Return the (X, Y) coordinate for the center point of the cell that contains the specified text.  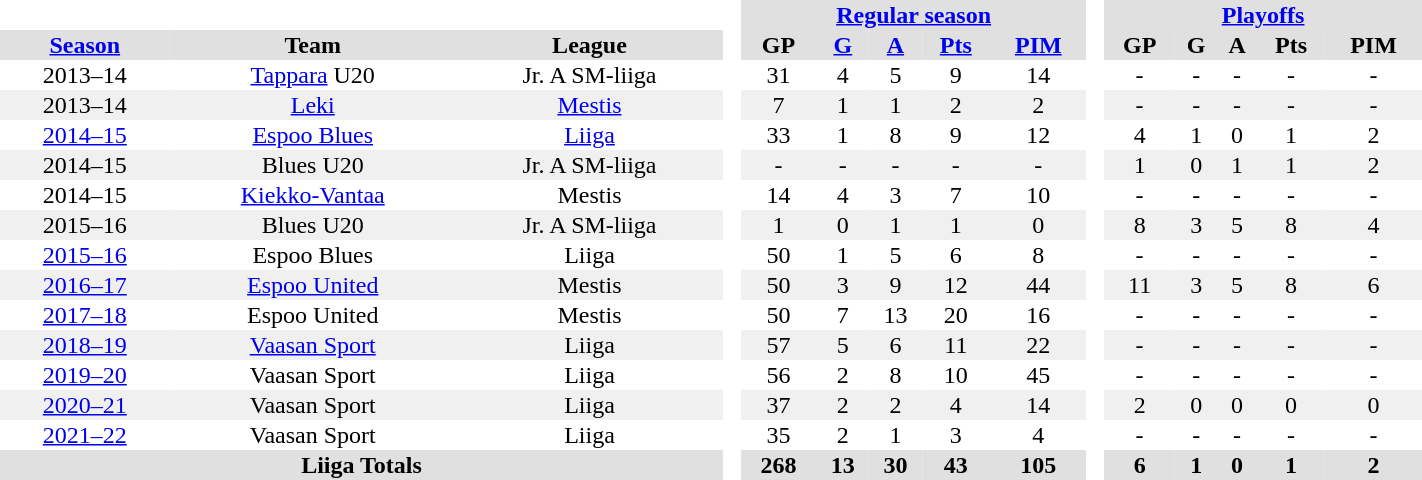
22 (1038, 345)
45 (1038, 375)
Kiekko-Vantaa (313, 195)
2018–19 (85, 345)
Regular season (914, 15)
16 (1038, 315)
268 (779, 465)
2021–22 (85, 435)
31 (779, 75)
2019–20 (85, 375)
20 (956, 315)
43 (956, 465)
League (590, 45)
33 (779, 135)
Season (85, 45)
2017–18 (85, 315)
Playoffs (1263, 15)
37 (779, 405)
44 (1038, 285)
57 (779, 345)
Team (313, 45)
35 (779, 435)
105 (1038, 465)
Tappara U20 (313, 75)
Liiga Totals (362, 465)
Leki (313, 105)
30 (896, 465)
2020–21 (85, 405)
56 (779, 375)
2016–17 (85, 285)
